Identify which cell holds the provided text, then report its (X, Y) central coordinate. 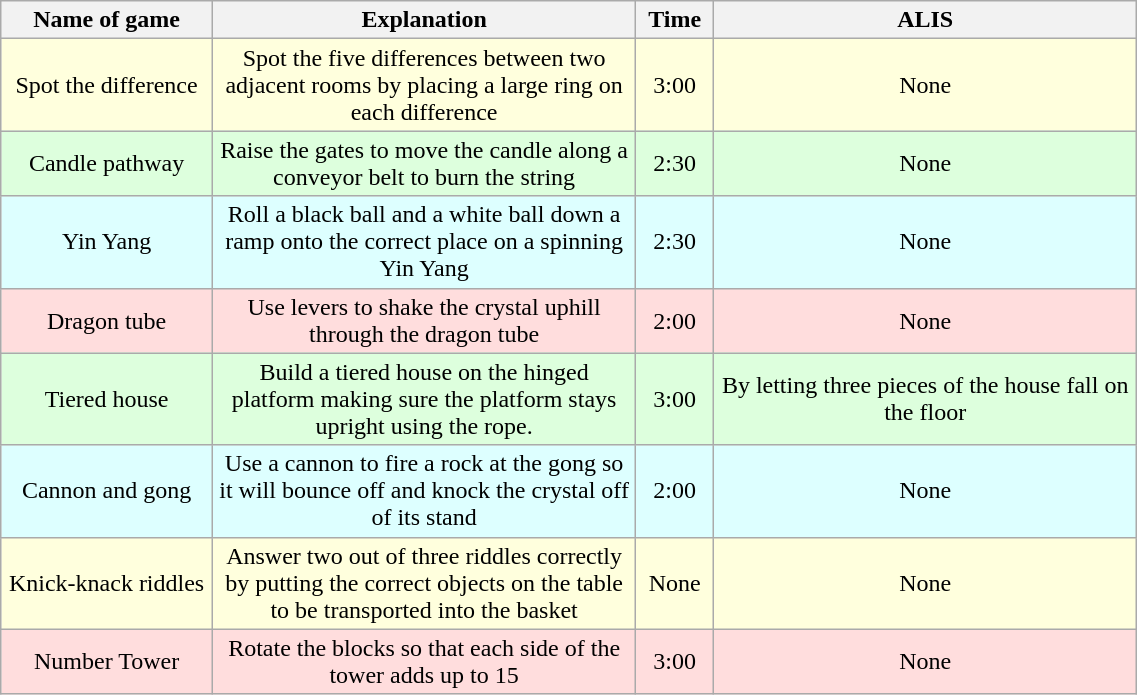
Spot the five differences between two adjacent rooms by placing a large ring on each difference (424, 85)
Dragon tube (107, 320)
Cannon and gong (107, 491)
Use levers to shake the crystal uphill through the dragon tube (424, 320)
Explanation (424, 20)
Number Tower (107, 662)
Time (675, 20)
Spot the difference (107, 85)
Candle pathway (107, 164)
Name of game (107, 20)
Use a cannon to fire a rock at the gong so it will bounce off and knock the crystal off of its stand (424, 491)
Yin Yang (107, 242)
By letting three pieces of the house fall on the floor (924, 399)
Knick-knack riddles (107, 583)
Tiered house (107, 399)
ALIS (924, 20)
Roll a black ball and a white ball down a ramp onto the correct place on a spinning Yin Yang (424, 242)
Raise the gates to move the candle along a conveyor belt to burn the string (424, 164)
Answer two out of three riddles correctly by putting the correct objects on the table to be transported into the basket (424, 583)
Build a tiered house on the hinged platform making sure the platform stays upright using the rope. (424, 399)
Rotate the blocks so that each side of the tower adds up to 15 (424, 662)
